Return (X, Y) of the center of cell containing provided text 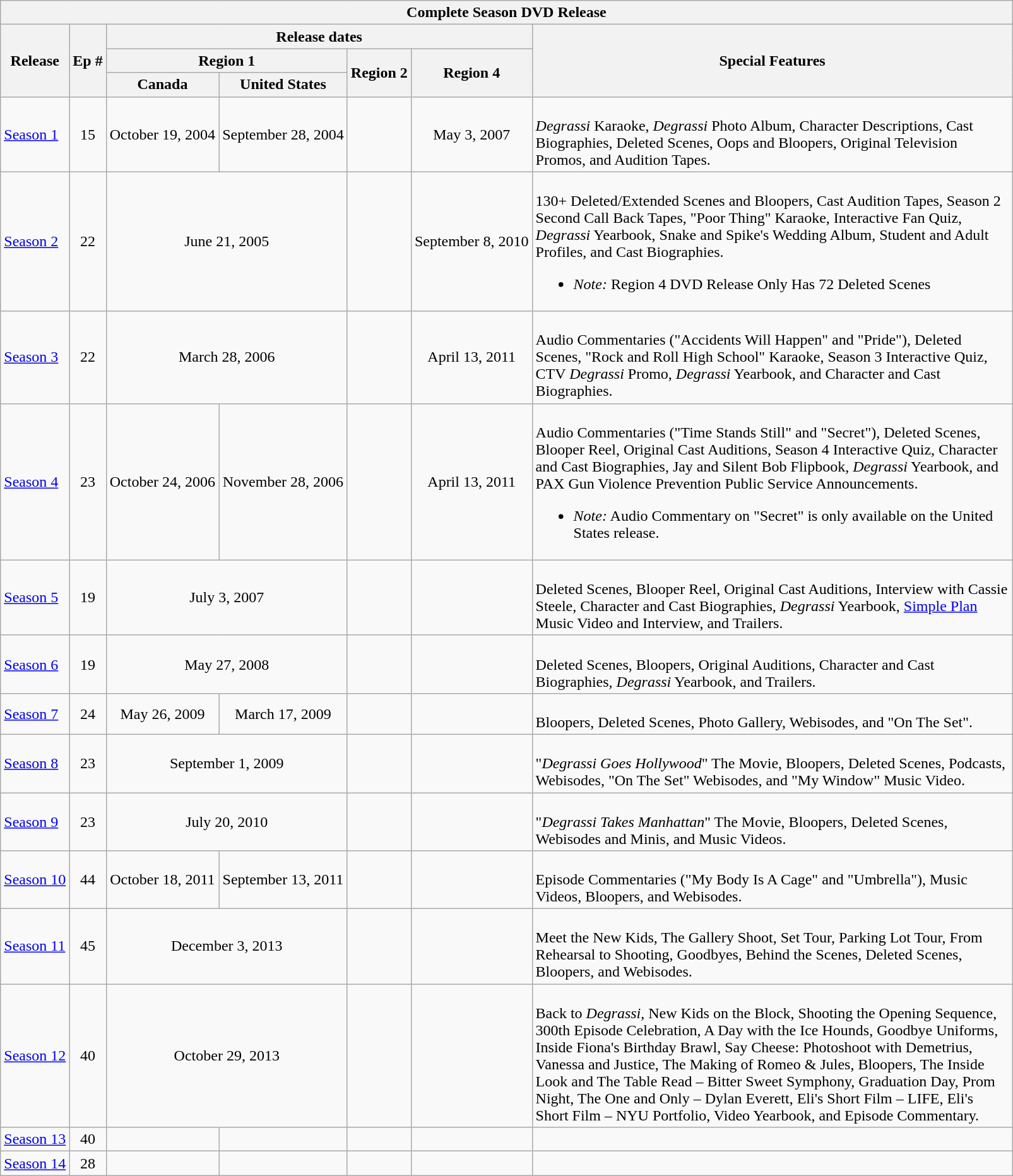
September 28, 2004 (283, 134)
Ep # (88, 61)
24 (88, 713)
"Degrassi Goes Hollywood" The Movie, Bloopers, Deleted Scenes, Podcasts, Webisodes, "On The Set" Webisodes, and "My Window" Music Video. (773, 763)
Season 13 (35, 1139)
July 3, 2007 (227, 597)
Season 14 (35, 1163)
Season 11 (35, 947)
Complete Season DVD Release (506, 13)
Season 4 (35, 482)
Region 1 (227, 61)
Season 8 (35, 763)
15 (88, 134)
Season 7 (35, 713)
October 29, 2013 (227, 1055)
"Degrassi Takes Manhattan" The Movie, Bloopers, Deleted Scenes, Webisodes and Minis, and Music Videos. (773, 822)
Release (35, 61)
June 21, 2005 (227, 241)
December 3, 2013 (227, 947)
Season 12 (35, 1055)
March 28, 2006 (227, 357)
Region 4 (471, 73)
45 (88, 947)
Season 1 (35, 134)
Season 9 (35, 822)
United States (283, 85)
Season 2 (35, 241)
October 19, 2004 (162, 134)
Season 5 (35, 597)
May 3, 2007 (471, 134)
July 20, 2010 (227, 822)
September 8, 2010 (471, 241)
March 17, 2009 (283, 713)
28 (88, 1163)
September 1, 2009 (227, 763)
October 18, 2011 (162, 880)
44 (88, 880)
Episode Commentaries ("My Body Is A Cage" and "Umbrella"), Music Videos, Bloopers, and Webisodes. (773, 880)
Canada (162, 85)
October 24, 2006 (162, 482)
Region 2 (379, 73)
Season 10 (35, 880)
Season 3 (35, 357)
May 27, 2008 (227, 664)
Special Features (773, 61)
September 13, 2011 (283, 880)
Bloopers, Deleted Scenes, Photo Gallery, Webisodes, and "On The Set". (773, 713)
Deleted Scenes, Bloopers, Original Auditions, Character and Cast Biographies, Degrassi Yearbook, and Trailers. (773, 664)
Release dates (319, 37)
November 28, 2006 (283, 482)
May 26, 2009 (162, 713)
Season 6 (35, 664)
